Scan for the cell matching the given text and deliver its (X, Y) coordinate at center. 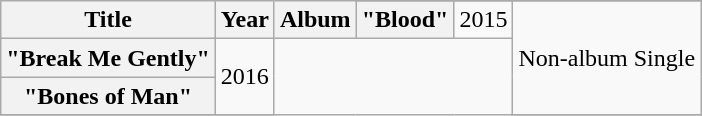
Title (108, 20)
"Bones of Man" (108, 96)
2016 (244, 77)
"Blood" (405, 20)
"Break Me Gently" (108, 58)
Non-album Single (607, 58)
Album (315, 20)
2015 (484, 20)
Year (244, 20)
